Return (x, y) of the center of cell containing provided text 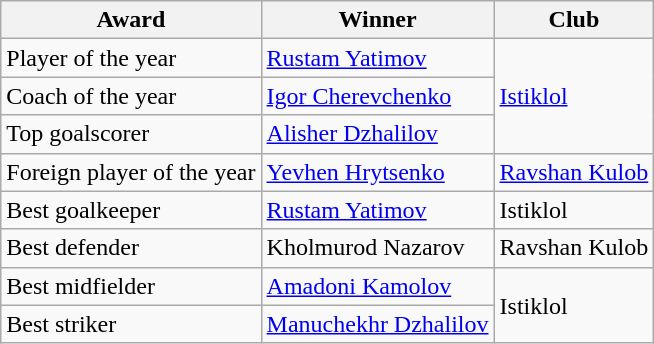
Winner (378, 20)
Amadoni Kamolov (378, 286)
Best goalkeeper (131, 210)
Award (131, 20)
Coach of the year (131, 96)
Club (574, 20)
Player of the year (131, 58)
Best striker (131, 324)
Yevhen Hrytsenko (378, 172)
Manuchekhr Dzhalilov (378, 324)
Top goalscorer (131, 134)
Kholmurod Nazarov (378, 248)
Alisher Dzhalilov (378, 134)
Foreign player of the year (131, 172)
Best defender (131, 248)
Best midfielder (131, 286)
Igor Cherevchenko (378, 96)
